For the text-containing cell, return its midpoint in (X, Y) coordinate format. 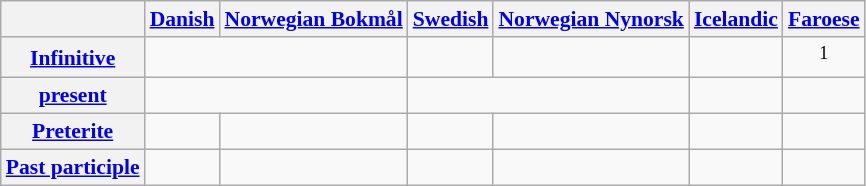
1 (824, 58)
Norwegian Nynorsk (590, 19)
Past participle (73, 167)
Swedish (451, 19)
Icelandic (736, 19)
Faroese (824, 19)
Infinitive (73, 58)
Norwegian Bokmål (314, 19)
present (73, 96)
Preterite (73, 132)
Danish (182, 19)
